For the text-containing cell, return its midpoint in [X, Y] coordinate format. 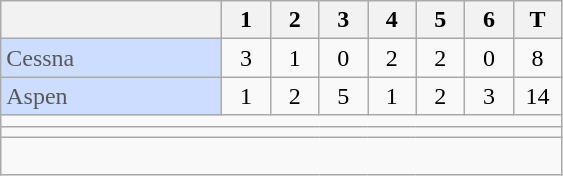
Aspen [112, 96]
8 [538, 58]
T [538, 20]
Cessna [112, 58]
4 [392, 20]
6 [490, 20]
14 [538, 96]
